For the text-containing cell, return its midpoint in (X, Y) coordinate format. 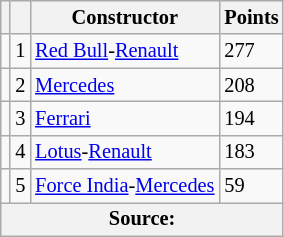
208 (251, 85)
Lotus-Renault (124, 152)
183 (251, 152)
1 (20, 51)
3 (20, 118)
Mercedes (124, 85)
5 (20, 186)
59 (251, 186)
Source: (142, 219)
Points (251, 17)
Constructor (124, 17)
2 (20, 85)
194 (251, 118)
Ferrari (124, 118)
Red Bull-Renault (124, 51)
277 (251, 51)
Force India-Mercedes (124, 186)
4 (20, 152)
